From the cell containing the given text, extract its center point as (X, Y) coordinate. 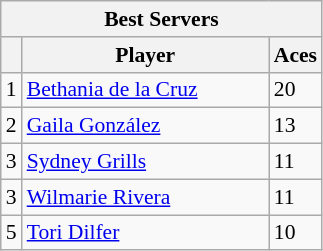
20 (296, 90)
Wilmarie Rivera (146, 197)
1 (12, 90)
Tori Dilfer (146, 233)
13 (296, 126)
Best Servers (162, 19)
10 (296, 233)
Player (146, 55)
2 (12, 126)
Aces (296, 55)
Sydney Grills (146, 162)
5 (12, 233)
Gaila González (146, 126)
Bethania de la Cruz (146, 90)
